Scan for the cell matching the given text and deliver its (x, y) coordinate at center. 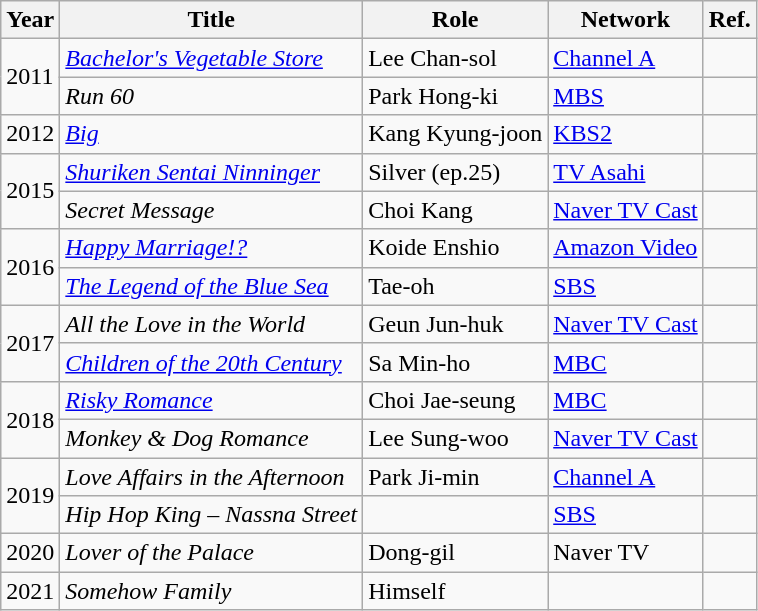
Park Hong-ki (456, 96)
Children of the 20th Century (212, 362)
Lee Sung-woo (456, 438)
Tae-oh (456, 286)
Run 60 (212, 96)
Hip Hop King – Nassna Street (212, 515)
Amazon Video (626, 248)
Role (456, 20)
2011 (30, 77)
Somehow Family (212, 591)
Monkey & Dog Romance (212, 438)
MBS (626, 96)
Love Affairs in the Afternoon (212, 477)
TV Asahi (626, 172)
Lee Chan-sol (456, 58)
Himself (456, 591)
Silver (ep.25) (456, 172)
Sa Min-ho (456, 362)
2018 (30, 419)
2020 (30, 553)
Geun Jun-huk (456, 324)
Lover of the Palace (212, 553)
Risky Romance (212, 400)
2016 (30, 267)
The Legend of the Blue Sea (212, 286)
2019 (30, 496)
All the Love in the World (212, 324)
Shuriken Sentai Ninninger (212, 172)
2015 (30, 191)
2017 (30, 343)
Naver TV (626, 553)
2012 (30, 134)
Choi Jae-seung (456, 400)
KBS2 (626, 134)
Park Ji-min (456, 477)
Happy Marriage!? (212, 248)
Kang Kyung-joon (456, 134)
Network (626, 20)
Year (30, 20)
Secret Message (212, 210)
Ref. (730, 20)
Bachelor's Vegetable Store (212, 58)
Choi Kang (456, 210)
Title (212, 20)
Koide Enshio (456, 248)
Big (212, 134)
2021 (30, 591)
Dong-gil (456, 553)
